Extract the (x, y) coordinate from the center of the cell holding the provided text.  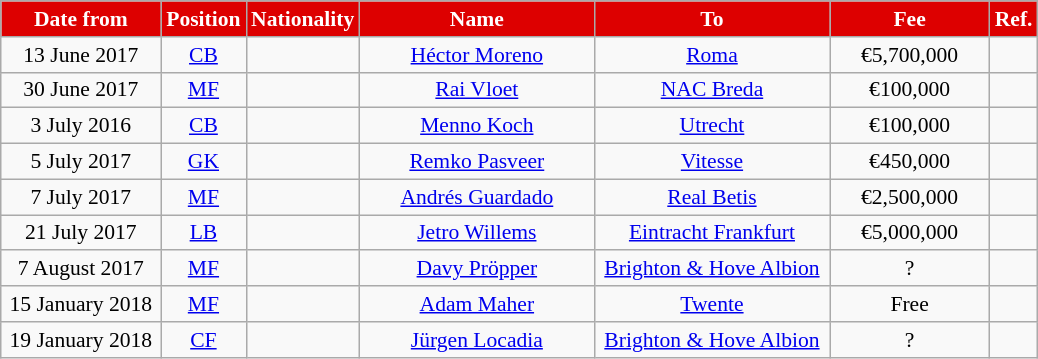
Utrecht (712, 126)
€450,000 (910, 162)
To (712, 19)
Vitesse (712, 162)
GK (204, 162)
Andrés Guardado (476, 197)
Davy Pröpper (476, 269)
15 January 2018 (81, 304)
Free (910, 304)
21 July 2017 (81, 233)
Héctor Moreno (476, 55)
€5,000,000 (910, 233)
Fee (910, 19)
30 June 2017 (81, 90)
Jetro Willems (476, 233)
Date from (81, 19)
Adam Maher (476, 304)
Nationality (302, 19)
Menno Koch (476, 126)
Position (204, 19)
13 June 2017 (81, 55)
5 July 2017 (81, 162)
3 July 2016 (81, 126)
Twente (712, 304)
Eintracht Frankfurt (712, 233)
Name (476, 19)
Jürgen Locadia (476, 340)
LB (204, 233)
19 January 2018 (81, 340)
Real Betis (712, 197)
Rai Vloet (476, 90)
CF (204, 340)
Remko Pasveer (476, 162)
7 July 2017 (81, 197)
Roma (712, 55)
€2,500,000 (910, 197)
€5,700,000 (910, 55)
7 August 2017 (81, 269)
Ref. (1014, 19)
NAC Breda (712, 90)
